Extract the (X, Y) coordinate from the center of the cell holding the provided text.  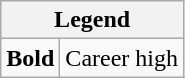
Career high (122, 58)
Bold (30, 58)
Legend (92, 20)
